From the cell containing the given text, extract its center point as (X, Y) coordinate. 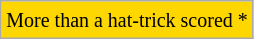
More than a hat-trick scored * (128, 20)
